Return (x, y) of the center of cell containing provided text 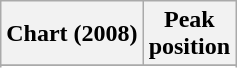
Chart (2008) (72, 34)
Peakposition (189, 34)
